Detect which cell encompasses the target text, then output its (x, y) center coordinate. 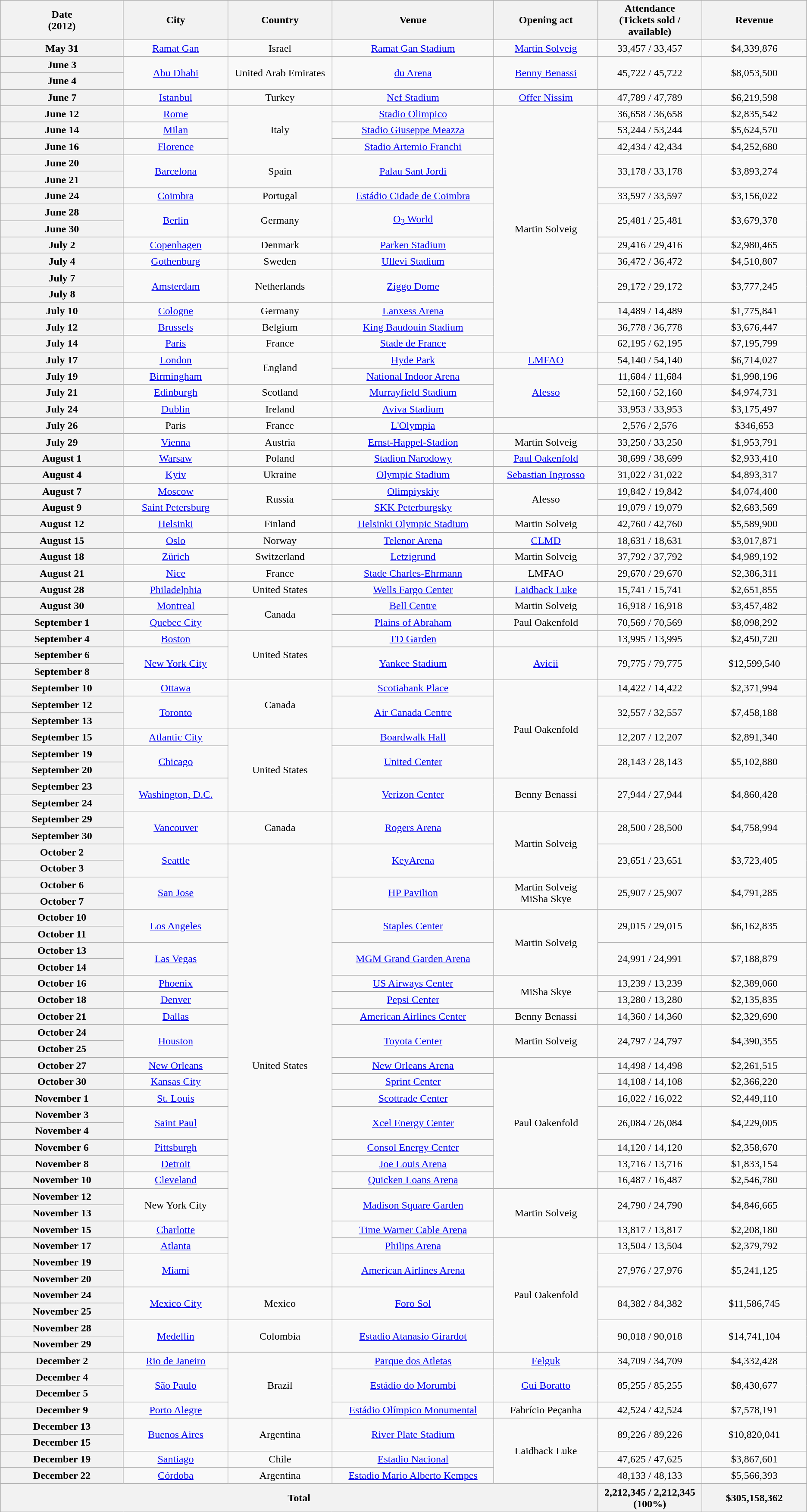
HP Pavilion (413, 893)
Miami (175, 1270)
Houston (175, 1041)
62,195 / 62,195 (650, 344)
Ramat Gan Stadium (413, 48)
$4,510,807 (754, 262)
$346,653 (754, 425)
$2,371,994 (754, 688)
July 24 (62, 409)
Country (280, 20)
89,226 / 89,226 (650, 1434)
42,434 / 42,434 (650, 147)
Helsinki Olympic Stadium (413, 524)
TD Garden (413, 639)
Attendance (Tickets sold / available) (650, 20)
May 31 (62, 48)
Zürich (175, 557)
$2,358,670 (754, 1147)
Parken Stadium (413, 245)
September 19 (62, 754)
Milan (175, 130)
River Plate Stadium (413, 1434)
Letzigrund (413, 557)
14,422 / 14,422 (650, 688)
Lanxess Arena (413, 311)
June 4 (62, 81)
32,557 / 32,557 (650, 712)
Air Canada Centre (413, 712)
$5,589,900 (754, 524)
Chicago (175, 762)
Nice (175, 573)
28,500 / 28,500 (650, 828)
Turkey (280, 97)
Gui Boratto (546, 1385)
December 13 (62, 1426)
November 8 (62, 1164)
$3,777,245 (754, 286)
Ottawa (175, 688)
Poland (280, 458)
Foro Sol (413, 1303)
September 30 (62, 836)
Hyde Park (413, 360)
Ziggo Dome (413, 286)
July 2 (62, 245)
$2,546,780 (754, 1180)
14,120 / 14,120 (650, 1147)
June 30 (62, 229)
October 6 (62, 885)
December 15 (62, 1443)
$5,102,880 (754, 762)
Rogers Arena (413, 828)
13,239 / 13,239 (650, 983)
Kyiv (175, 475)
$6,162,835 (754, 926)
Washington, D.C. (175, 795)
29,670 / 29,670 (650, 573)
Buenos Aires (175, 1434)
Montreal (175, 606)
November 24 (62, 1295)
Abu Dhabi (175, 73)
November 12 (62, 1196)
June 14 (62, 130)
September 6 (62, 655)
$4,229,005 (754, 1123)
$2,389,060 (754, 983)
$4,758,994 (754, 828)
Aviva Stadium (413, 409)
Denver (175, 1000)
Santiago (175, 1459)
November 1 (62, 1098)
Ernst-Happel-Stadion (413, 442)
Russia (280, 499)
June 7 (62, 97)
Venue (413, 20)
54,140 / 54,140 (650, 360)
$3,676,447 (754, 327)
Copenhagen (175, 245)
August 7 (62, 491)
October 21 (62, 1016)
19,842 / 19,842 (650, 491)
Barcelona (175, 171)
October 18 (62, 1000)
Atlanta (175, 1246)
Sweden (280, 262)
Belgium (280, 327)
38,699 / 38,699 (650, 458)
$2,891,340 (754, 737)
Estadio Nacional (413, 1459)
July 17 (62, 360)
Toyota Center (413, 1041)
KeyArena (413, 860)
$5,241,125 (754, 1270)
16,487 / 16,487 (650, 1180)
13,716 / 13,716 (650, 1164)
Mexico City (175, 1303)
Avicii (546, 663)
$5,624,570 (754, 130)
Cleveland (175, 1180)
November 19 (62, 1262)
December 22 (62, 1475)
$8,053,500 (754, 73)
August 12 (62, 524)
October 11 (62, 934)
31,022 / 31,022 (650, 475)
December 2 (62, 1361)
Helsinki (175, 524)
Mexico (280, 1303)
October 27 (62, 1065)
Las Vegas (175, 959)
24,797 / 24,797 (650, 1041)
Scotland (280, 393)
$3,679,378 (754, 220)
$4,989,192 (754, 557)
November 17 (62, 1246)
Gothenburg (175, 262)
$3,893,274 (754, 171)
Vancouver (175, 828)
29,172 / 29,172 (650, 286)
Olympic Stadium (413, 475)
Dublin (175, 409)
New Orleans (175, 1065)
England (280, 368)
Palau Sant Jordi (413, 171)
US Airways Center (413, 983)
July 29 (62, 442)
Dallas (175, 1016)
August 28 (62, 590)
São Paulo (175, 1385)
13,280 / 13,280 (650, 1000)
29,416 / 29,416 (650, 245)
Stadio Giuseppe Meazza (413, 130)
November 4 (62, 1131)
24,991 / 24,991 (650, 959)
Berlin (175, 220)
24,790 / 24,790 (650, 1205)
16,918 / 16,918 (650, 606)
July 19 (62, 376)
Seattle (175, 860)
$1,953,791 (754, 442)
Stadio Artemio Franchi (413, 147)
October 13 (62, 950)
2,576 / 2,576 (650, 425)
Wells Fargo Center (413, 590)
Porto Alegre (175, 1410)
Edinburgh (175, 393)
Portugal (280, 196)
SKK Peterburgsky (413, 508)
14,108 / 14,108 (650, 1082)
King Baudouin Stadium (413, 327)
Pittsburgh (175, 1147)
$3,723,405 (754, 860)
27,944 / 27,944 (650, 795)
Israel (280, 48)
October 25 (62, 1049)
27,976 / 27,976 (650, 1270)
Italy (280, 130)
$7,578,191 (754, 1410)
$2,651,855 (754, 590)
Amsterdam (175, 286)
28,143 / 28,143 (650, 762)
11,684 / 11,684 (650, 376)
October 10 (62, 918)
Switzerland (280, 557)
November 3 (62, 1115)
Offer Nissim (546, 97)
$3,175,497 (754, 409)
Netherlands (280, 286)
36,778 / 36,778 (650, 327)
$7,458,188 (754, 712)
October 14 (62, 967)
November 28 (62, 1328)
Xcel Energy Center (413, 1123)
Brazil (280, 1385)
34,709 / 34,709 (650, 1361)
$3,156,022 (754, 196)
September 13 (62, 721)
Opening act (546, 20)
25,481 / 25,481 (650, 220)
September 23 (62, 787)
$6,219,598 (754, 97)
Toronto (175, 712)
26,084 / 26,084 (650, 1123)
Finland (280, 524)
MiSha Skye (546, 991)
September 8 (62, 672)
53,244 / 53,244 (650, 130)
$4,074,400 (754, 491)
$4,332,428 (754, 1361)
$2,135,835 (754, 1000)
$11,586,745 (754, 1303)
$4,252,680 (754, 147)
14,498 / 14,498 (650, 1065)
70,569 / 70,569 (650, 622)
Revenue (754, 20)
November 15 (62, 1229)
Warsaw (175, 458)
December 19 (62, 1459)
$4,339,876 (754, 48)
Stade Charles-Ehrmann (413, 573)
Sprint Center (413, 1082)
85,255 / 85,255 (650, 1385)
37,792 / 37,792 (650, 557)
Florence (175, 147)
Ullevi Stadium (413, 262)
33,597 / 33,597 (650, 196)
33,457 / 33,457 (650, 48)
12,207 / 12,207 (650, 737)
Detroit (175, 1164)
August 18 (62, 557)
$1,998,196 (754, 376)
Bell Centre (413, 606)
$2,386,311 (754, 573)
Quebec City (175, 622)
Date(2012) (62, 20)
November 13 (62, 1213)
Philadelphia (175, 590)
City (175, 20)
July 4 (62, 262)
September 29 (62, 819)
New Orleans Arena (413, 1065)
52,160 / 52,160 (650, 393)
July 21 (62, 393)
Plains of Abraham (413, 622)
November 20 (62, 1279)
90,018 / 90,018 (650, 1336)
33,953 / 33,953 (650, 409)
Boston (175, 639)
84,382 / 84,382 (650, 1303)
$7,188,879 (754, 959)
August 30 (62, 606)
Fabrício Peçanha (546, 1410)
47,625 / 47,625 (650, 1459)
Estádio do Morumbi (413, 1385)
Colombia (280, 1336)
Istanbul (175, 97)
Estadio Mario Alberto Kempes (413, 1475)
September 4 (62, 639)
Stade de France (413, 344)
45,722 / 45,722 (650, 73)
September 24 (62, 803)
Estádio Olímpico Monumental (413, 1410)
June 21 (62, 179)
23,651 / 23,651 (650, 860)
13,817 / 13,817 (650, 1229)
CLMD (546, 540)
36,472 / 36,472 (650, 262)
Telenor Arena (413, 540)
$2,683,569 (754, 508)
$3,017,871 (754, 540)
November 6 (62, 1147)
Yankee Stadium (413, 663)
Norway (280, 540)
July 10 (62, 311)
September 12 (62, 704)
33,250 / 33,250 (650, 442)
$2,261,515 (754, 1065)
Rome (175, 114)
Birmingham (175, 376)
$7,195,799 (754, 344)
Denmark (280, 245)
Boardwalk Hall (413, 737)
August 15 (62, 540)
Consol Energy Center (413, 1147)
Charlotte (175, 1229)
July 26 (62, 425)
42,524 / 42,524 (650, 1410)
August 9 (62, 508)
Nef Stadium (413, 97)
Chile (280, 1459)
33,178 / 33,178 (650, 171)
13,995 / 13,995 (650, 639)
$2,835,542 (754, 114)
October 16 (62, 983)
July 12 (62, 327)
$4,846,665 (754, 1205)
79,775 / 79,775 (650, 663)
November 25 (62, 1312)
15,741 / 15,741 (650, 590)
14,360 / 14,360 (650, 1016)
London (175, 360)
Joe Louis Arena (413, 1164)
Quicken Loans Arena (413, 1180)
September 10 (62, 688)
June 28 (62, 212)
Kansas City (175, 1082)
Pepsi Center (413, 1000)
United Arab Emirates (280, 73)
19,079 / 19,079 (650, 508)
48,133 / 48,133 (650, 1475)
$3,867,601 (754, 1459)
June 20 (62, 163)
Oslo (175, 540)
Felguk (546, 1361)
$4,860,428 (754, 795)
December 9 (62, 1410)
July 7 (62, 278)
Ukraine (280, 475)
Rio de Janeiro (175, 1361)
Córdoba (175, 1475)
Philips Arena (413, 1246)
December 5 (62, 1393)
Staples Center (413, 926)
Vienna (175, 442)
$12,599,540 (754, 663)
October 3 (62, 868)
13,504 / 13,504 (650, 1246)
$2,329,690 (754, 1016)
August 21 (62, 573)
September 1 (62, 622)
Moscow (175, 491)
Murrayfield Stadium (413, 393)
National Indoor Arena (413, 376)
August 1 (62, 458)
Time Warner Cable Arena (413, 1229)
$2,449,110 (754, 1098)
Scottrade Center (413, 1098)
Saint Petersburg (175, 508)
Stadion Narodowy (413, 458)
June 3 (62, 65)
Olimpiyskiy (413, 491)
2,212,345 / 2,212,345(100%) (650, 1497)
$305,158,362 (754, 1497)
St. Louis (175, 1098)
Estadio Atanasio Girardot (413, 1336)
June 24 (62, 196)
16,022 / 16,022 (650, 1098)
San Jose (175, 893)
Verizon Center (413, 795)
29,015 / 29,015 (650, 926)
$1,833,154 (754, 1164)
O2 World (413, 220)
du Arena (413, 73)
October 24 (62, 1033)
Phoenix (175, 983)
$4,893,317 (754, 475)
MGM Grand Garden Arena (413, 959)
United Center (413, 762)
Atlantic City (175, 737)
L'Olympia (413, 425)
Ramat Gan (175, 48)
$8,430,677 (754, 1385)
Medellín (175, 1336)
$4,791,285 (754, 893)
Ireland (280, 409)
14,489 / 14,489 (650, 311)
42,760 / 42,760 (650, 524)
Spain (280, 171)
Los Angeles (175, 926)
November 29 (62, 1344)
September 20 (62, 770)
American Airlines Center (413, 1016)
August 4 (62, 475)
$2,980,465 (754, 245)
$4,390,355 (754, 1041)
Scotiabank Place (413, 688)
Stadio Olimpico (413, 114)
$8,098,292 (754, 622)
July 14 (62, 344)
American Airlines Arena (413, 1270)
Austria (280, 442)
$6,714,027 (754, 360)
Coimbra (175, 196)
$2,933,410 (754, 458)
Sebastian Ingrosso (546, 475)
Madison Square Garden (413, 1205)
Estádio Cidade de Coimbra (413, 196)
$3,457,482 (754, 606)
June 16 (62, 147)
September 15 (62, 737)
November 10 (62, 1180)
36,658 / 36,658 (650, 114)
$2,450,720 (754, 639)
October 7 (62, 901)
18,631 / 18,631 (650, 540)
Saint Paul (175, 1123)
$4,974,731 (754, 393)
$10,820,041 (754, 1434)
Martin SolveigMiSha Skye (546, 893)
$2,379,792 (754, 1246)
$1,775,841 (754, 311)
Parque dos Atletas (413, 1361)
Brussels (175, 327)
47,789 / 47,789 (650, 97)
Cologne (175, 311)
October 30 (62, 1082)
$5,566,393 (754, 1475)
October 2 (62, 852)
$2,366,220 (754, 1082)
Total (299, 1497)
December 4 (62, 1377)
25,907 / 25,907 (650, 893)
$2,208,180 (754, 1229)
$14,741,104 (754, 1336)
June 12 (62, 114)
July 8 (62, 294)
